Capture the cell that displays the provided text and extract its [X, Y] central coordinate. 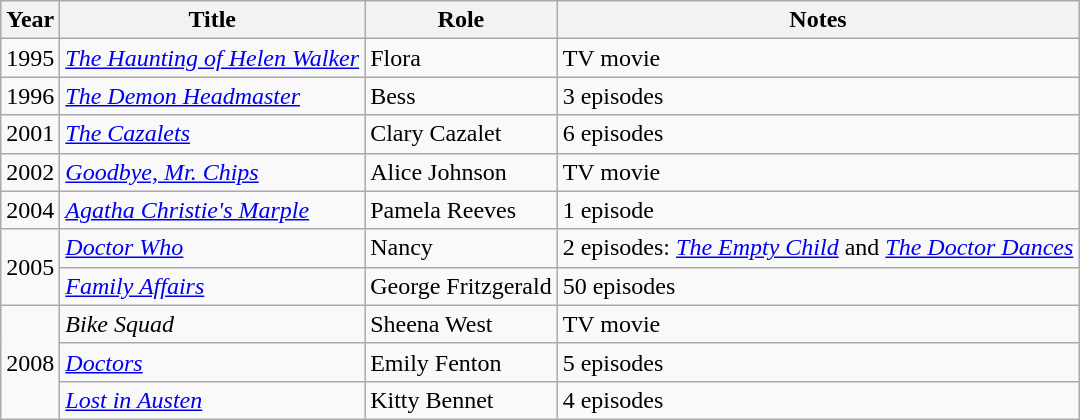
5 episodes [818, 362]
Title [212, 20]
Doctors [212, 362]
Bike Squad [212, 324]
The Cazalets [212, 134]
Family Affairs [212, 286]
2002 [30, 172]
Role [462, 20]
Pamela Reeves [462, 210]
Flora [462, 58]
Nancy [462, 248]
Goodbye, Mr. Chips [212, 172]
4 episodes [818, 400]
Agatha Christie's Marple [212, 210]
3 episodes [818, 96]
Notes [818, 20]
The Demon Headmaster [212, 96]
Alice Johnson [462, 172]
Clary Cazalet [462, 134]
2008 [30, 362]
Year [30, 20]
Kitty Bennet [462, 400]
2 episodes: The Empty Child and The Doctor Dances [818, 248]
50 episodes [818, 286]
George Fritzgerald [462, 286]
1 episode [818, 210]
Emily Fenton [462, 362]
1996 [30, 96]
The Haunting of Helen Walker [212, 58]
1995 [30, 58]
2004 [30, 210]
2005 [30, 267]
Doctor Who [212, 248]
Bess [462, 96]
Lost in Austen [212, 400]
6 episodes [818, 134]
2001 [30, 134]
Sheena West [462, 324]
